Capture the cell that displays the provided text and extract its (x, y) central coordinate. 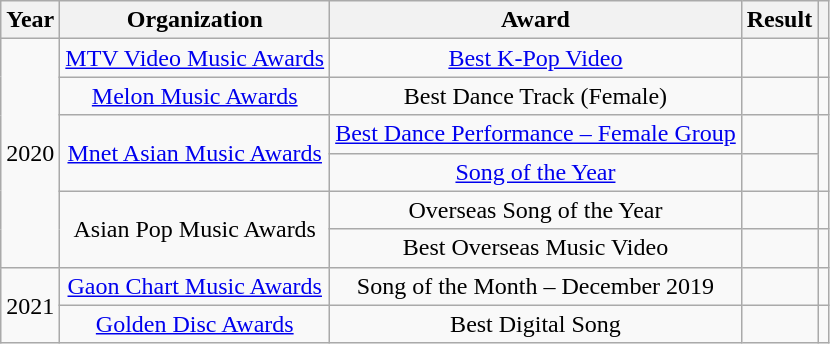
Overseas Song of the Year (536, 210)
Melon Music Awards (195, 96)
Award (536, 20)
Organization (195, 20)
Golden Disc Awards (195, 324)
Best Overseas Music Video (536, 248)
Year (30, 20)
2020 (30, 153)
Best Dance Performance – Female Group (536, 134)
Result (779, 20)
Asian Pop Music Awards (195, 229)
Best Dance Track (Female) (536, 96)
2021 (30, 305)
Best Digital Song (536, 324)
Gaon Chart Music Awards (195, 286)
Mnet Asian Music Awards (195, 153)
Song of the Month – December 2019 (536, 286)
Best K-Pop Video (536, 58)
Song of the Year (536, 172)
MTV Video Music Awards (195, 58)
